Identify which cell holds the provided text, then report its (X, Y) central coordinate. 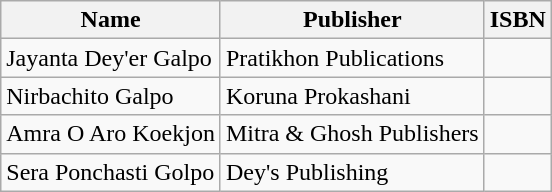
Koruna Prokashani (352, 96)
Mitra & Ghosh Publishers (352, 134)
Sera Ponchasti Golpo (111, 172)
Pratikhon Publications (352, 58)
Jayanta Dey'er Galpo (111, 58)
Dey's Publishing (352, 172)
Publisher (352, 20)
Amra O Aro Koekjon (111, 134)
Nirbachito Galpo (111, 96)
ISBN (518, 20)
Name (111, 20)
